Identify which cell holds the provided text, then report its [x, y] central coordinate. 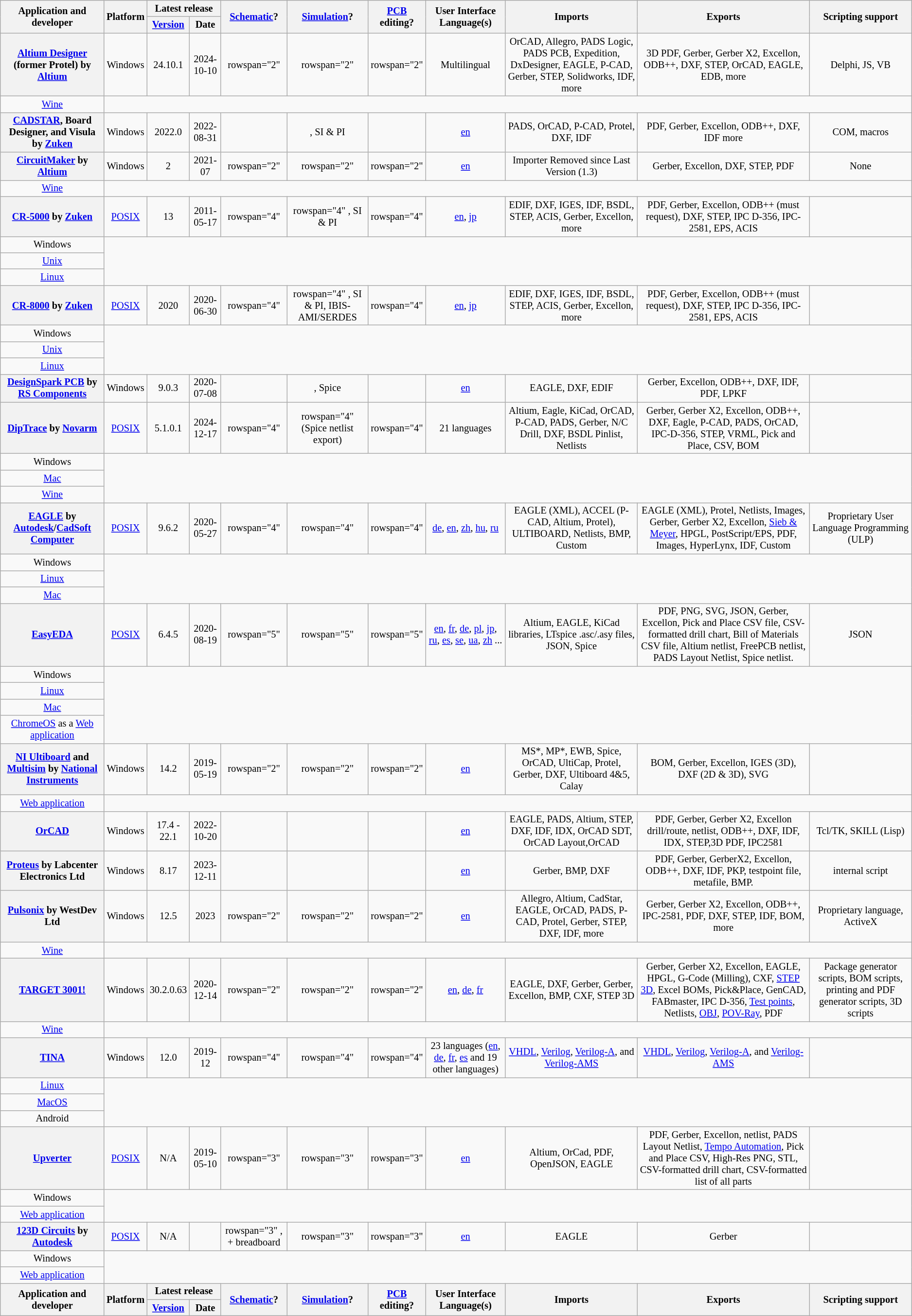
2024-12-17 [205, 428]
EAGLE, DXF, EDIF [572, 388]
12.0 [168, 1058]
8.17 [168, 871]
PDF, Gerber, Gerber X2, Excellon drill/route, netlist, ODB++, DXF, IDF, IDX, STEP,3D PDF, IPC2581 [724, 831]
JSON [861, 635]
Proprietary User Language Programming (ULP) [861, 528]
Multilingual [465, 65]
PADS, OrCAD, P-CAD, Protel, DXF, IDF [572, 132]
Gerber, Excellon, ODB++, DXF, IDF, PDF, LPKF [724, 388]
17.4 - 22.1 [168, 831]
, SI & PI [328, 132]
Gerber [724, 1236]
rowspan="4" , SI & PI, IBIS-AMI/SERDES [328, 305]
EAGLE (XML), ACCEL (P-CAD, Altium, Protel), ULTIBOARD, Netlists, BMP, Custom [572, 528]
Tcl/TK, SKILL (Lisp) [861, 831]
en, fr, de, pl, jp, ru, es, se, ua, zh ... [465, 635]
2022-10-20 [205, 831]
9.0.3 [168, 388]
14.2 [168, 769]
2019-05-19 [205, 769]
2011-05-17 [205, 216]
13 [168, 216]
ChromeOS as a Web application [53, 729]
, Spice [328, 388]
None [861, 166]
Upverter [53, 1158]
2023 [205, 916]
2020 [168, 305]
12.5 [168, 916]
MS*, MP*, EWB, Spice, OrCAD, UltiCap, Protel, Gerber, DXF, Ultiboard 4&5, Calay [572, 769]
Proteus by Labcenter Electronics Ltd [53, 871]
NI Ultiboard and Multisim by National Instruments [53, 769]
Altium Designer (former Protel) by Altium [53, 65]
2 [168, 166]
en, de, fr [465, 990]
2024-10-10 [205, 65]
Allegro, Altium, CadStar, EAGLE, OrCAD, PADS, P-CAD, Protel, Gerber, STEP, DXF, IDF, more [572, 916]
2020-12-14 [205, 990]
rowspan="3" , + breadboard [254, 1236]
CADSTAR, Board Designer, and Visula by Zuken [53, 132]
9.6.2 [168, 528]
30.2.0.63 [168, 990]
2020-08-19 [205, 635]
DesignSpark PCB by RS Components [53, 388]
COM, macros [861, 132]
EAGLE, DXF, Gerber, Gerber, Excellon, BMP, CXF, STEP 3D [572, 990]
2022-08-31 [205, 132]
Pulsonix by WestDev Ltd [53, 916]
2019-12 [205, 1058]
PDF, Gerber, Excellon, ODB++, DXF, IDF more [724, 132]
2020-07-08 [205, 388]
EAGLE [572, 1236]
Gerber, Gerber X2, Excellon, ODB++, DXF, Eagle, P-CAD, PADS, OrCAD, IPC-D-356, STEP, VRML, Pick and Place, CSV, BOM [724, 428]
2020-05-27 [205, 528]
CR-5000 by Zuken [53, 216]
Gerber, Excellon, DXF, STEP, PDF [724, 166]
2021-07 [205, 166]
23 languages (en, de, fr, es and 19 other languages) [465, 1058]
Altium, EAGLE, KiCad libraries, LTspice .asc/.asy files, JSON, Spice [572, 635]
Delphi, JS, VB [861, 65]
OrCAD, Allegro, PADS Logic, PADS PCB, Expedition, DxDesigner, EAGLE, P-CAD, Gerber, STEP, Solidworks, IDF, more [572, 65]
2023-12-11 [205, 871]
Importer Removed since Last Version (1.3) [572, 166]
Altium, OrCad, PDF, OpenJSON, EAGLE [572, 1158]
Android [53, 1119]
CircuitMaker by Altium [53, 166]
internal script [861, 871]
rowspan="4" , SI & PI [328, 216]
DipTrace by Novarm [53, 428]
EasyEDA [53, 635]
2019-05-10 [205, 1158]
123D Circuits by Autodesk [53, 1236]
BOM, Gerber, Excellon, IGES (3D), DXF (2D & 3D), SVG [724, 769]
Proprietary language, ActiveX [861, 916]
EAGLE (XML), Protel, Netlists, Images, Gerber, Gerber X2, Excellon, Sieb & Meyer, HPGL, PostScript/EPS, PDF, Images, HyperLynx, IDF, Custom [724, 528]
Gerber, BMP, DXF [572, 871]
rowspan="4" (Spice netlist export) [328, 428]
24.10.1 [168, 65]
de, en, zh, hu, ru [465, 528]
2020-06-30 [205, 305]
21 languages [465, 428]
EAGLE, PADS, Altium, STEP, DXF, IDF, IDX, OrCAD SDT, OrCAD Layout,OrCAD [572, 831]
3D PDF, Gerber, Gerber X2, Excellon, ODB++, DXF, STEP, OrCAD, EAGLE, EDB, more [724, 65]
TARGET 3001! [53, 990]
6.4.5 [168, 635]
OrCAD [53, 831]
PDF, Gerber, GerberX2, Excellon, ODB++, DXF, IDF, PKP, testpoint file, metafile, BMP. [724, 871]
2022.0 [168, 132]
Gerber, Gerber X2, Excellon, ODB++, IPC-2581, PDF, DXF, STEP, IDF, BOM, more [724, 916]
MacOS [53, 1102]
Package generator scripts, BOM scripts, printing and PDF generator scripts, 3D scripts [861, 990]
CR-8000 by Zuken [53, 305]
Altium, Eagle, KiCad, OrCAD, P-CAD, PADS, Gerber, N/C Drill, DXF, BSDL Pinlist, Netlists [572, 428]
EAGLE by Autodesk/CadSoft Computer [53, 528]
TINA [53, 1058]
5.1.0.1 [168, 428]
